Return the [x, y] coordinate for the center point of the cell that contains the specified text.  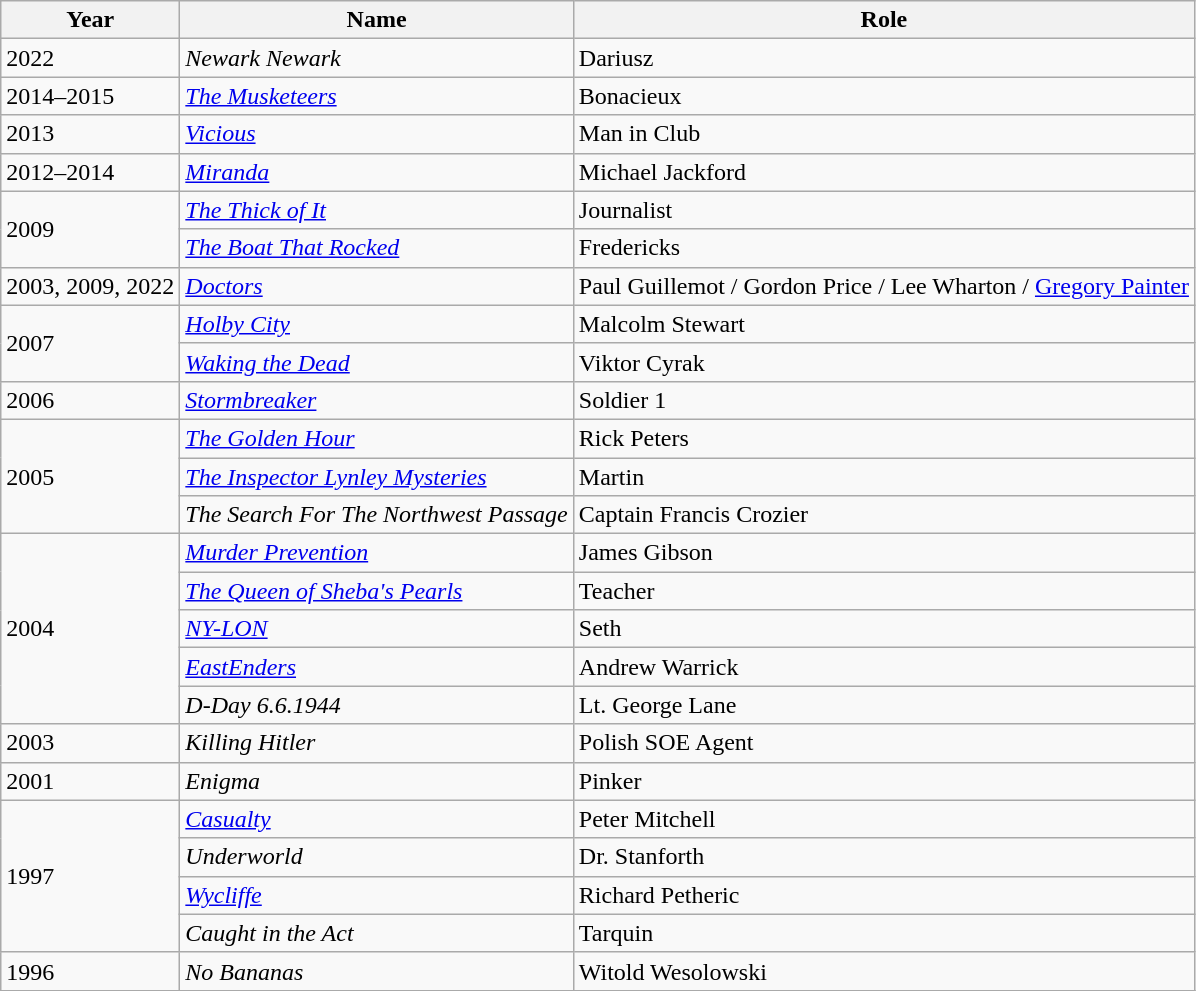
2006 [90, 400]
The Golden Hour [376, 438]
Doctors [376, 286]
Andrew Warrick [884, 667]
1996 [90, 971]
Teacher [884, 591]
2001 [90, 781]
Peter Mitchell [884, 819]
Fredericks [884, 248]
NY-LON [376, 629]
Bonacieux [884, 96]
Underworld [376, 857]
No Bananas [376, 971]
The Thick of It [376, 210]
Year [90, 20]
Seth [884, 629]
The Inspector Lynley Mysteries [376, 477]
2022 [90, 58]
Stormbreaker [376, 400]
Miranda [376, 172]
Vicious [376, 134]
Polish SOE Agent [884, 743]
Waking the Dead [376, 362]
Viktor Cyrak [884, 362]
Newark Newark [376, 58]
Lt. George Lane [884, 705]
2003, 2009, 2022 [90, 286]
EastEnders [376, 667]
The Queen of Sheba's Pearls [376, 591]
Pinker [884, 781]
D-Day 6.6.1944 [376, 705]
2012–2014 [90, 172]
2009 [90, 229]
2004 [90, 629]
Dr. Stanforth [884, 857]
Man in Club [884, 134]
Captain Francis Crozier [884, 515]
Michael Jackford [884, 172]
Rick Peters [884, 438]
Killing Hitler [376, 743]
The Musketeers [376, 96]
Witold Wesolowski [884, 971]
James Gibson [884, 553]
Malcolm Stewart [884, 324]
Murder Prevention [376, 553]
2003 [90, 743]
Dariusz [884, 58]
2005 [90, 476]
Enigma [376, 781]
Name [376, 20]
2013 [90, 134]
The Search For The Northwest Passage [376, 515]
1997 [90, 876]
Caught in the Act [376, 933]
Journalist [884, 210]
Wycliffe [376, 895]
Richard Petheric [884, 895]
The Boat That Rocked [376, 248]
2007 [90, 343]
Paul Guillemot / Gordon Price / Lee Wharton / Gregory Painter [884, 286]
Holby City [376, 324]
Soldier 1 [884, 400]
Martin [884, 477]
Tarquin [884, 933]
2014–2015 [90, 96]
Casualty [376, 819]
Role [884, 20]
